For the text-containing cell, return its midpoint in (X, Y) coordinate format. 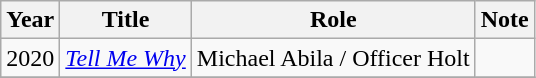
Title (126, 20)
2020 (30, 58)
Michael Abila / Officer Holt (333, 58)
Role (333, 20)
Note (504, 20)
Year (30, 20)
Tell Me Why (126, 58)
